Extract the [x, y] coordinate from the center of the cell holding the provided text.  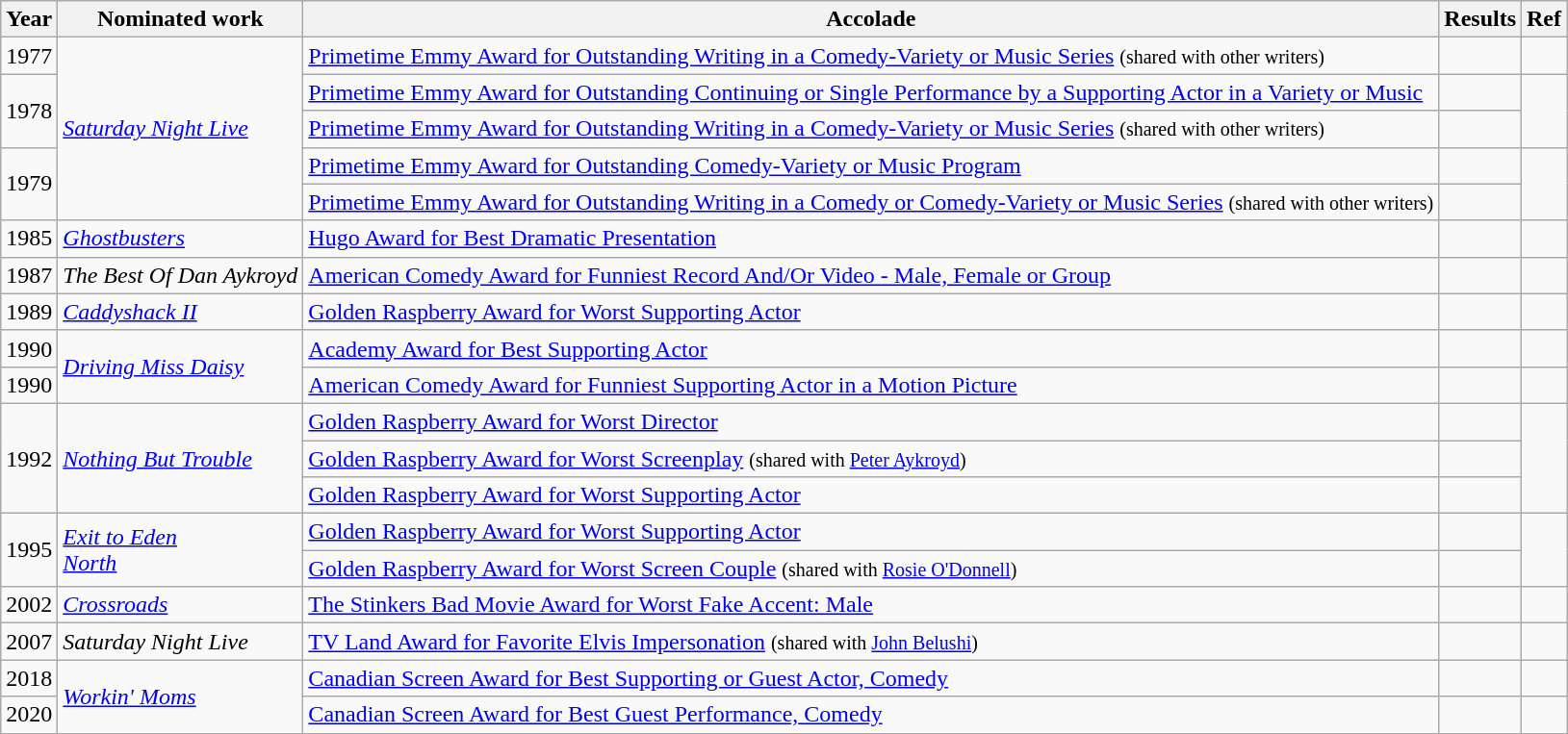
Hugo Award for Best Dramatic Presentation [871, 239]
2007 [29, 642]
Ref [1544, 19]
1995 [29, 550]
1979 [29, 184]
Ghostbusters [181, 239]
American Comedy Award for Funniest Supporting Actor in a Motion Picture [871, 385]
Canadian Screen Award for Best Guest Performance, Comedy [871, 715]
Workin' Moms [181, 696]
Accolade [871, 19]
2020 [29, 715]
1992 [29, 458]
Caddyshack II [181, 312]
Primetime Emmy Award for Outstanding Continuing or Single Performance by a Supporting Actor in a Variety or Music [871, 92]
1987 [29, 275]
Nothing But Trouble [181, 458]
The Stinkers Bad Movie Award for Worst Fake Accent: Male [871, 605]
Primetime Emmy Award for Outstanding Writing in a Comedy or Comedy-Variety or Music Series (shared with other writers) [871, 202]
Year [29, 19]
Golden Raspberry Award for Worst Screenplay (shared with Peter Aykroyd) [871, 459]
Nominated work [181, 19]
2018 [29, 678]
Exit to EdenNorth [181, 550]
Crossroads [181, 605]
Canadian Screen Award for Best Supporting or Guest Actor, Comedy [871, 678]
1977 [29, 56]
1978 [29, 111]
1989 [29, 312]
1985 [29, 239]
Golden Raspberry Award for Worst Screen Couple (shared with Rosie O'Donnell) [871, 569]
Results [1480, 19]
Driving Miss Daisy [181, 367]
American Comedy Award for Funniest Record And/Or Video - Male, Female or Group [871, 275]
Golden Raspberry Award for Worst Director [871, 421]
The Best Of Dan Aykroyd [181, 275]
TV Land Award for Favorite Elvis Impersonation (shared with John Belushi) [871, 642]
Primetime Emmy Award for Outstanding Comedy-Variety or Music Program [871, 165]
2002 [29, 605]
Academy Award for Best Supporting Actor [871, 348]
